From the cell containing the given text, extract its center point as [X, Y] coordinate. 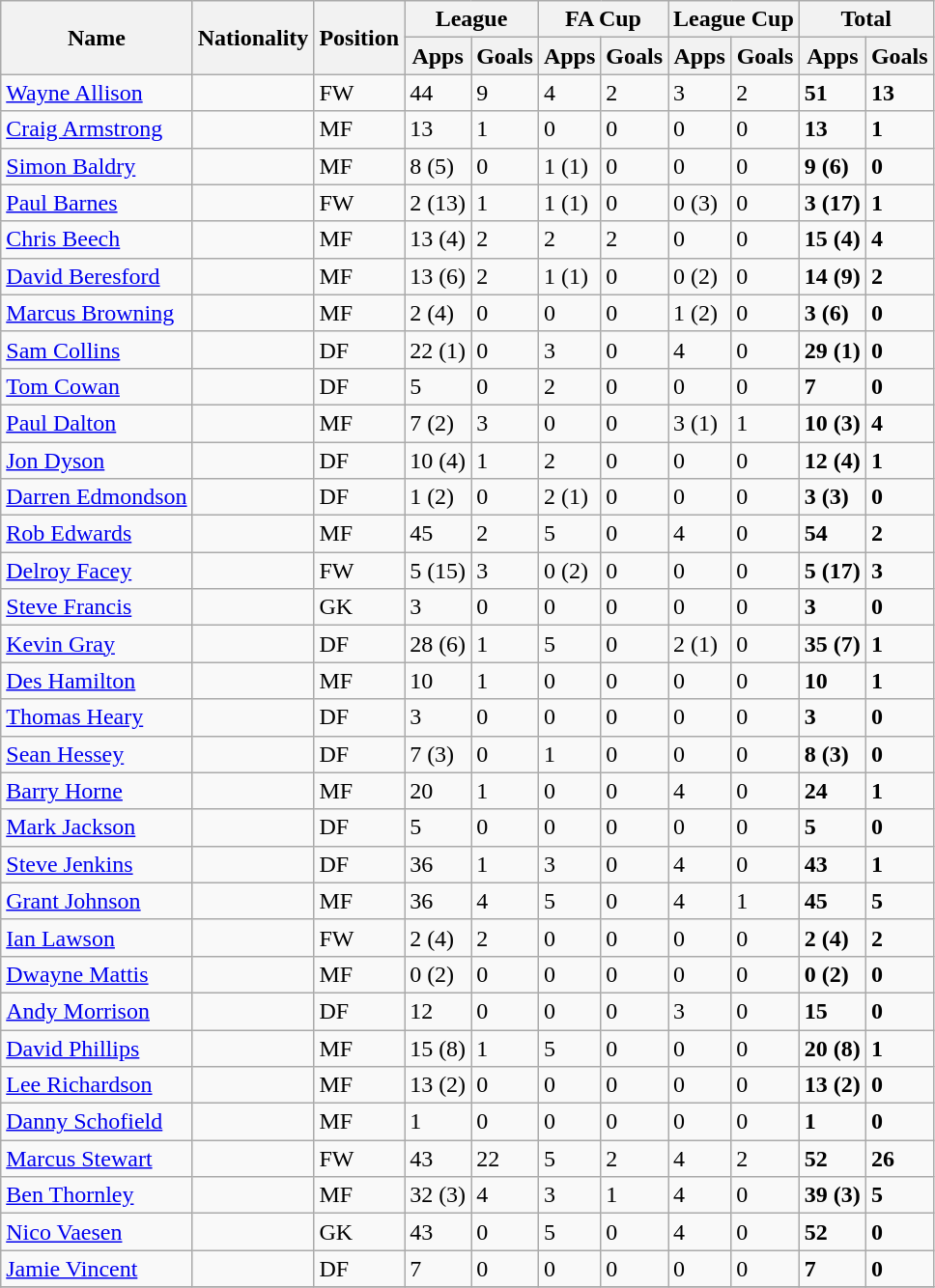
Sam Collins [97, 350]
Kevin Gray [97, 644]
FA Cup [603, 19]
39 (3) [833, 1195]
28 (6) [439, 644]
Simon Baldry [97, 166]
3 (17) [833, 203]
15 (8) [439, 1048]
League [471, 19]
Andy Morrison [97, 1011]
0 (3) [699, 203]
51 [833, 93]
20 [439, 791]
12 (4) [833, 461]
Rob Edwards [97, 534]
Craig Armstrong [97, 129]
22 (1) [439, 350]
13 (4) [439, 239]
Des Hamilton [97, 681]
Ben Thornley [97, 1195]
7 (3) [439, 754]
10 (3) [833, 423]
20 (8) [833, 1048]
Nationality [253, 38]
12 [439, 1011]
Dwayne Mattis [97, 974]
Barry Horne [97, 791]
3 (6) [833, 313]
44 [439, 93]
David Beresford [97, 276]
Delroy Facey [97, 571]
22 [505, 1159]
Steve Francis [97, 607]
Nico Vaesen [97, 1232]
5 (17) [833, 571]
13 (6) [439, 276]
Paul Dalton [97, 423]
Paul Barnes [97, 203]
Thomas Heary [97, 717]
Danny Schofield [97, 1122]
26 [899, 1159]
3 (3) [833, 497]
54 [833, 534]
9 (6) [833, 166]
2 (13) [439, 203]
Grant Johnson [97, 901]
Chris Beech [97, 239]
Lee Richardson [97, 1085]
Total [865, 19]
7 (2) [439, 423]
Tom Cowan [97, 386]
Mark Jackson [97, 827]
8 (3) [833, 754]
32 (3) [439, 1195]
Sean Hessey [97, 754]
24 [833, 791]
8 (5) [439, 166]
10 (4) [439, 461]
15 (4) [833, 239]
Marcus Browning [97, 313]
14 (9) [833, 276]
35 (7) [833, 644]
3 (1) [699, 423]
League Cup [734, 19]
Wayne Allison [97, 93]
David Phillips [97, 1048]
9 [505, 93]
Name [97, 38]
15 [833, 1011]
Ian Lawson [97, 938]
Jon Dyson [97, 461]
Jamie Vincent [97, 1269]
29 (1) [833, 350]
5 (15) [439, 571]
Position [359, 38]
Darren Edmondson [97, 497]
Steve Jenkins [97, 864]
Marcus Stewart [97, 1159]
